Capture the cell that displays the provided text and extract its (x, y) central coordinate. 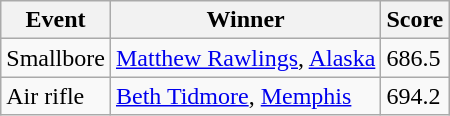
694.2 (415, 96)
Air rifle (56, 96)
686.5 (415, 58)
Matthew Rawlings, Alaska (245, 58)
Smallbore (56, 58)
Winner (245, 20)
Event (56, 20)
Score (415, 20)
Beth Tidmore, Memphis (245, 96)
